Extract the [x, y] coordinate from the center of the cell holding the provided text.  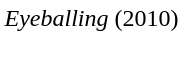
Eyeballing (2010) [92, 18]
